Provide the [x, y] coordinate of the cell's center where the given text is located.  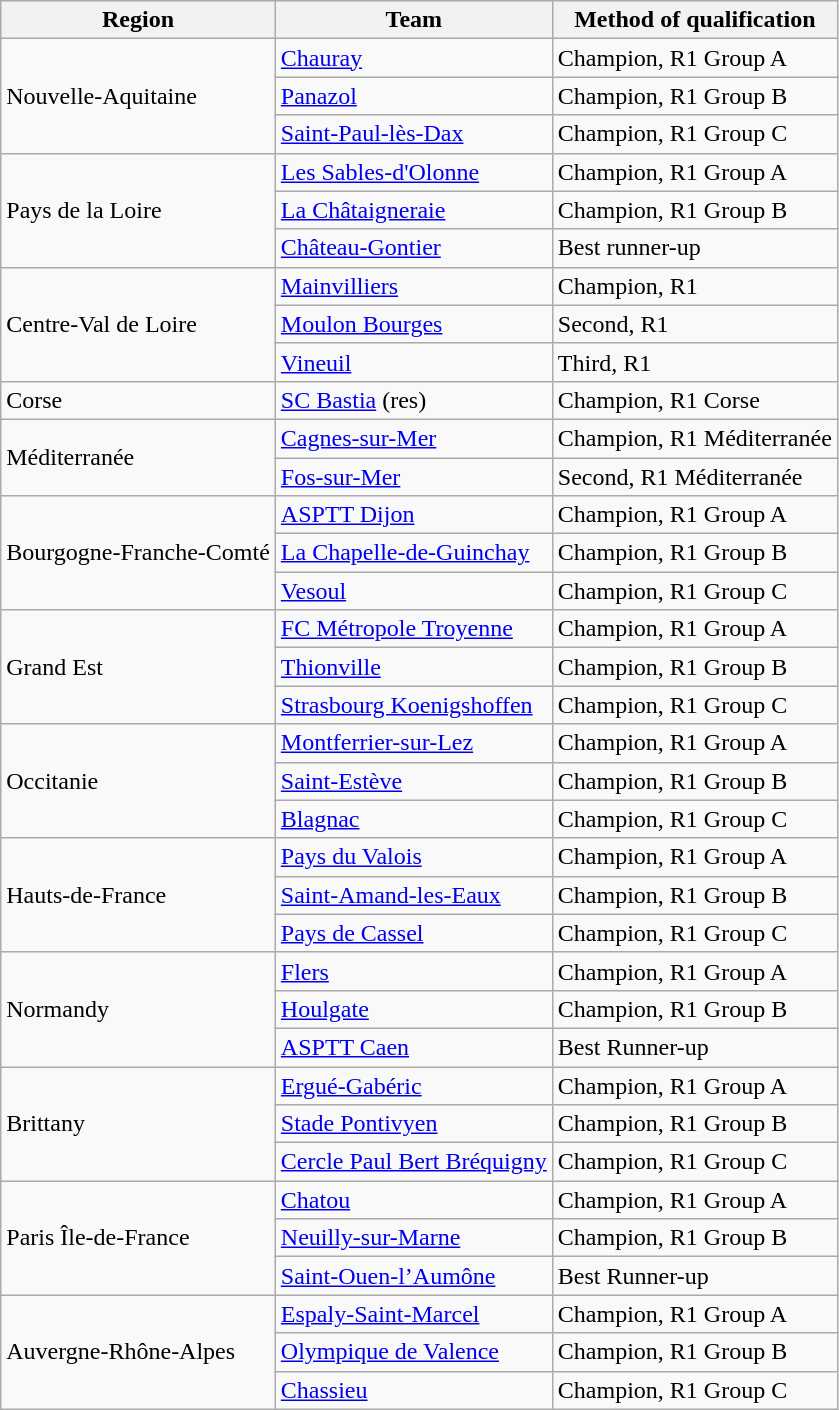
SC Bastia (res) [414, 400]
Montferrier-sur-Lez [414, 743]
Houlgate [414, 1009]
Flers [414, 971]
Vesoul [414, 591]
Normandy [138, 1009]
Ergué-Gabéric [414, 1085]
Second, R1 Méditerranée [694, 477]
Team [414, 20]
Olympique de Valence [414, 1352]
Champion, R1 [694, 286]
Pays de la Loire [138, 210]
Corse [138, 400]
Paris Île-de-France [138, 1238]
Grand Est [138, 667]
Third, R1 [694, 362]
La Chapelle-de-Guinchay [414, 553]
Neuilly-sur-Marne [414, 1238]
Blagnac [414, 819]
Cercle Paul Bert Bréquigny [414, 1162]
FC Métropole Troyenne [414, 629]
Thionville [414, 667]
Moulon Bourges [414, 324]
Chatou [414, 1200]
Strasbourg Koenigshoffen [414, 705]
Pays de Cassel [414, 933]
Region [138, 20]
ASPTT Dijon [414, 515]
Champion, R1 Corse [694, 400]
Méditerranée [138, 457]
Occitanie [138, 781]
Cagnes-sur-Mer [414, 438]
Auvergne-Rhône-Alpes [138, 1352]
Chauray [414, 58]
Nouvelle-Aquitaine [138, 96]
Les Sables-d'Olonne [414, 172]
Saint-Estève [414, 781]
Vineuil [414, 362]
Mainvilliers [414, 286]
Best runner-up [694, 248]
Espaly-Saint-Marcel [414, 1314]
Panazol [414, 96]
Centre-Val de Loire [138, 324]
Bourgogne-Franche-Comté [138, 553]
Stade Pontivyen [414, 1124]
Hauts-de-France [138, 895]
Pays du Valois [414, 857]
Saint-Ouen-l’Aumône [414, 1276]
ASPTT Caen [414, 1047]
La Châtaigneraie [414, 210]
Method of qualification [694, 20]
Saint-Amand-les-Eaux [414, 895]
Second, R1 [694, 324]
Brittany [138, 1123]
Chassieu [414, 1390]
Fos-sur-Mer [414, 477]
Château-Gontier [414, 248]
Saint-Paul-lès-Dax [414, 134]
Champion, R1 Méditerranée [694, 438]
